Detect which cell encompasses the target text, then output its (X, Y) center coordinate. 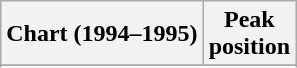
Chart (1994–1995) (102, 34)
Peakposition (249, 34)
